Pinpoint the cell where the given text exists, returning its (x, y) midpoint coordinate. 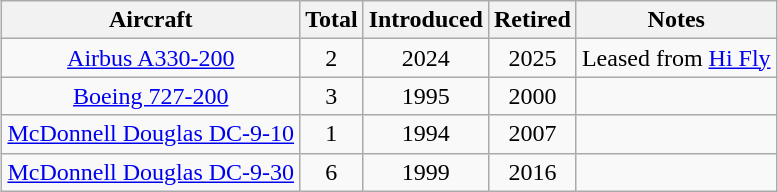
Boeing 727-200 (151, 96)
Leased from Hi Fly (676, 58)
Total (332, 20)
2000 (532, 96)
Retired (532, 20)
McDonnell Douglas DC-9-30 (151, 172)
Notes (676, 20)
2025 (532, 58)
3 (332, 96)
McDonnell Douglas DC-9-10 (151, 134)
2 (332, 58)
Introduced (426, 20)
Airbus A330-200 (151, 58)
2007 (532, 134)
2024 (426, 58)
2016 (532, 172)
6 (332, 172)
1999 (426, 172)
1 (332, 134)
1995 (426, 96)
1994 (426, 134)
Aircraft (151, 20)
